Determine the [X, Y] coordinate at the center of the cell enclosing the given text.  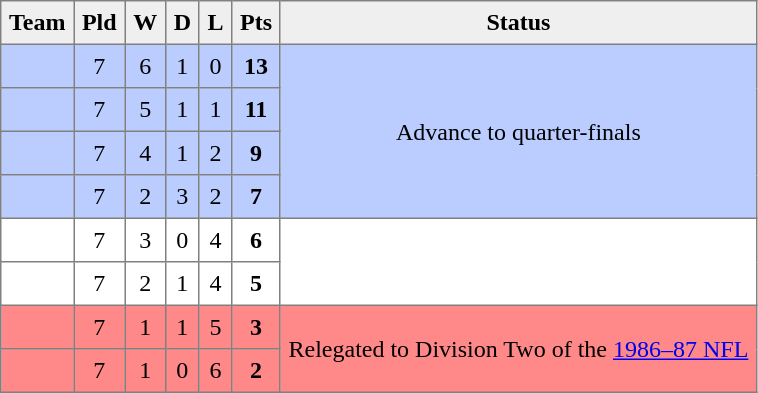
D [182, 23]
11 [256, 110]
Team [38, 23]
L [216, 23]
Status [518, 23]
Advance to quarter-finals [518, 131]
Relegated to Division Two of the 1986–87 NFL [518, 348]
Pld [100, 23]
13 [256, 66]
Pts [256, 23]
W [145, 23]
9 [256, 153]
